Identify which cell holds the provided text, then report its (x, y) central coordinate. 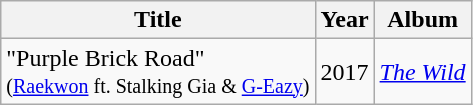
2017 (344, 72)
Album (422, 20)
The Wild (422, 72)
"Purple Brick Road"(Raekwon ft. Stalking Gia & G-Eazy) (158, 72)
Year (344, 20)
Title (158, 20)
